Search for the cell housing the specified text and yield its [X, Y] center coordinate. 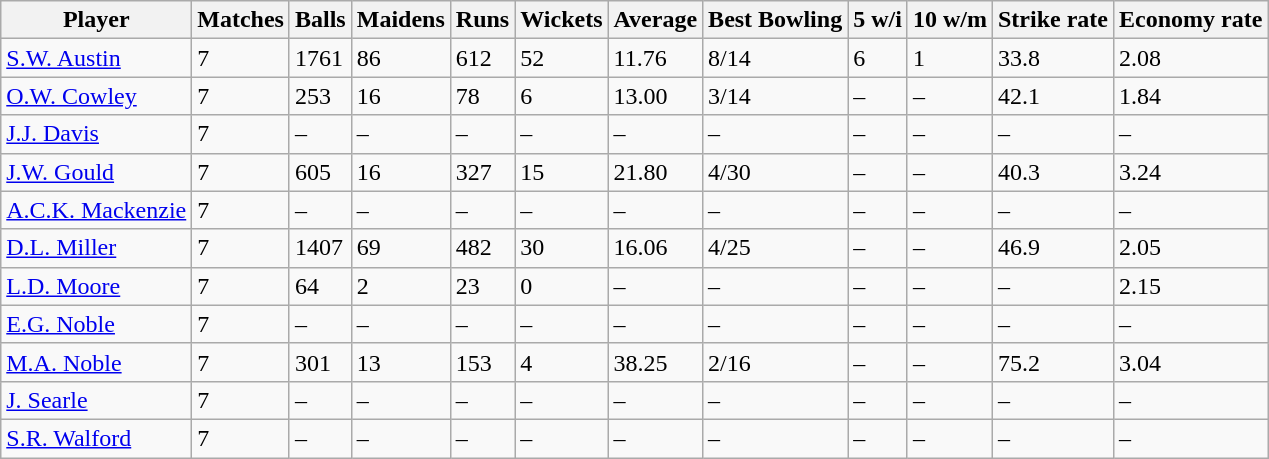
33.8 [1052, 58]
S.W. Austin [96, 58]
2.15 [1190, 286]
S.R. Walford [96, 438]
4/30 [776, 172]
3/14 [776, 96]
1407 [320, 248]
21.80 [656, 172]
Balls [320, 20]
8/14 [776, 58]
86 [400, 58]
1.84 [1190, 96]
11.76 [656, 58]
1 [950, 58]
O.W. Cowley [96, 96]
E.G. Noble [96, 324]
16.06 [656, 248]
301 [320, 362]
2.08 [1190, 58]
253 [320, 96]
5 w/i [878, 20]
Player [96, 20]
42.1 [1052, 96]
Best Bowling [776, 20]
2.05 [1190, 248]
2/16 [776, 362]
30 [562, 248]
0 [562, 286]
153 [482, 362]
605 [320, 172]
Matches [241, 20]
69 [400, 248]
40.3 [1052, 172]
52 [562, 58]
4 [562, 362]
Average [656, 20]
1761 [320, 58]
Strike rate [1052, 20]
Economy rate [1190, 20]
38.25 [656, 362]
3.04 [1190, 362]
46.9 [1052, 248]
612 [482, 58]
A.C.K. Mackenzie [96, 210]
J. Searle [96, 400]
D.L. Miller [96, 248]
15 [562, 172]
Maidens [400, 20]
10 w/m [950, 20]
L.D. Moore [96, 286]
M.A. Noble [96, 362]
482 [482, 248]
4/25 [776, 248]
75.2 [1052, 362]
3.24 [1190, 172]
13.00 [656, 96]
J.W. Gould [96, 172]
64 [320, 286]
Wickets [562, 20]
J.J. Davis [96, 134]
2 [400, 286]
78 [482, 96]
Runs [482, 20]
13 [400, 362]
23 [482, 286]
327 [482, 172]
